From the cell containing the given text, extract its center point as [X, Y] coordinate. 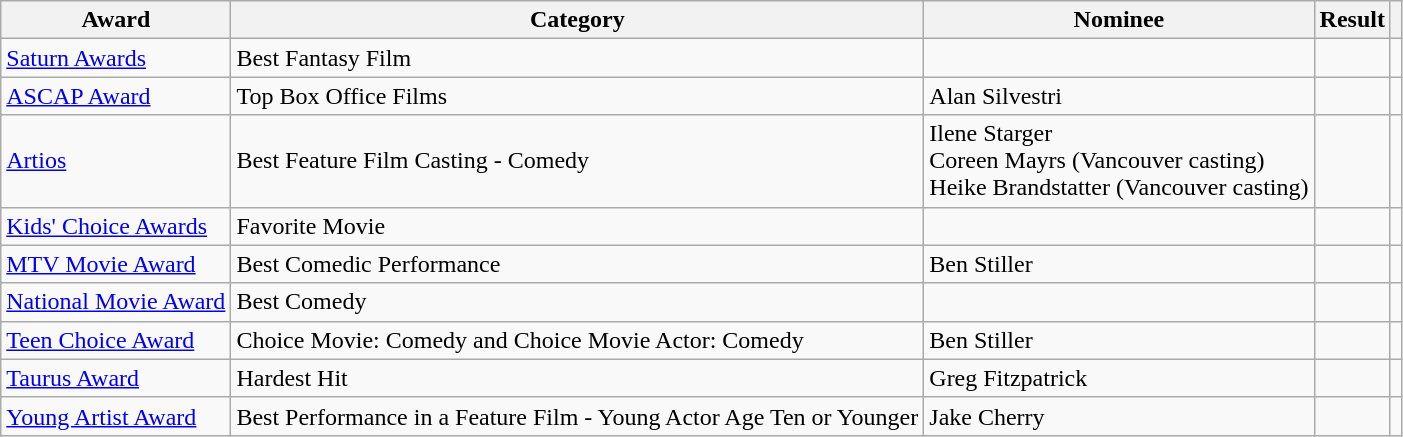
Award [116, 20]
Kids' Choice Awards [116, 226]
Young Artist Award [116, 416]
Teen Choice Award [116, 340]
Best Feature Film Casting - Comedy [578, 161]
Hardest Hit [578, 378]
Category [578, 20]
Choice Movie: Comedy and Choice Movie Actor: Comedy [578, 340]
Nominee [1119, 20]
Result [1352, 20]
MTV Movie Award [116, 264]
Taurus Award [116, 378]
Favorite Movie [578, 226]
Greg Fitzpatrick [1119, 378]
Ilene StargerCoreen Mayrs (Vancouver casting)Heike Brandstatter (Vancouver casting) [1119, 161]
ASCAP Award [116, 96]
Best Fantasy Film [578, 58]
National Movie Award [116, 302]
Jake Cherry [1119, 416]
Best Comedic Performance [578, 264]
Saturn Awards [116, 58]
Best Comedy [578, 302]
Alan Silvestri [1119, 96]
Best Performance in a Feature Film - Young Actor Age Ten or Younger [578, 416]
Top Box Office Films [578, 96]
Artios [116, 161]
